Return [x, y] of the center of cell containing provided text 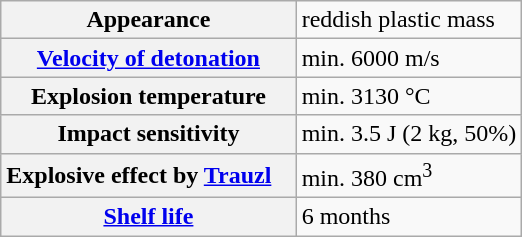
min. 380 cm3 [409, 176]
Impact sensitivity [148, 134]
Velocity of detonation [148, 58]
Appearance [148, 20]
Shelf life [148, 217]
6 months [409, 217]
min. 3.5 J (2 kg, 50%) [409, 134]
min. 3130 °C [409, 96]
Explosion temperature [148, 96]
min. 6000 m/s [409, 58]
reddish plastic mass [409, 20]
Explosive effect by Trauzl [148, 176]
